Extract the (x, y) coordinate from the center of the cell holding the provided text.  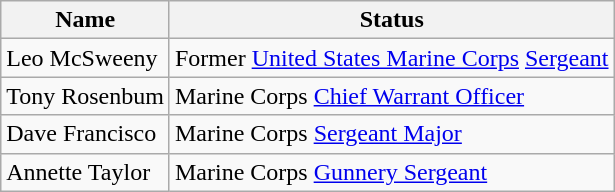
Leo McSweeny (86, 58)
Status (392, 20)
Tony Rosenbum (86, 96)
Marine Corps Chief Warrant Officer (392, 96)
Former United States Marine Corps Sergeant (392, 58)
Name (86, 20)
Annette Taylor (86, 172)
Marine Corps Gunnery Sergeant (392, 172)
Marine Corps Sergeant Major (392, 134)
Dave Francisco (86, 134)
